Output the [X, Y] coordinate of the center of the cell containing the given text.  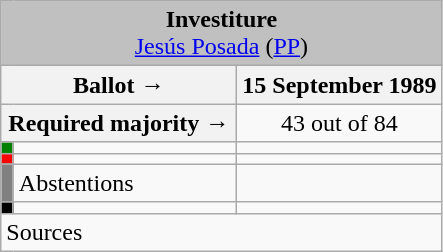
Sources [222, 232]
15 September 1989 [340, 85]
Abstentions [125, 183]
InvestitureJesús Posada (PP) [222, 34]
43 out of 84 [340, 123]
Required majority → [119, 123]
Ballot → [119, 85]
